Detect which cell encompasses the target text, then output its (X, Y) center coordinate. 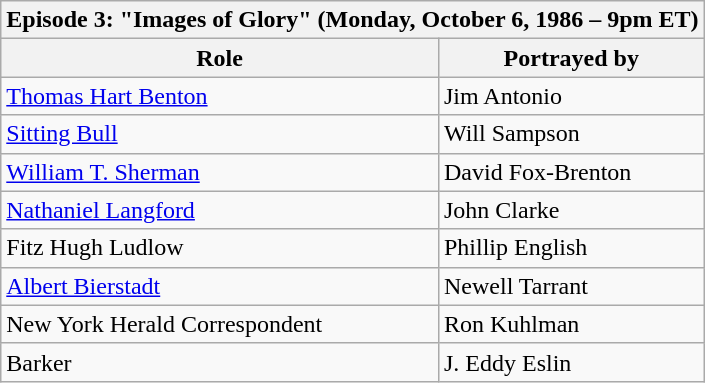
Phillip English (571, 248)
Ron Kuhlman (571, 324)
Nathaniel Langford (220, 210)
Newell Tarrant (571, 286)
Thomas Hart Benton (220, 96)
David Fox-Brenton (571, 172)
New York Herald Correspondent (220, 324)
Portrayed by (571, 58)
Albert Bierstadt (220, 286)
Fitz Hugh Ludlow (220, 248)
Episode 3: "Images of Glory" (Monday, October 6, 1986 – 9pm ET) (352, 20)
Barker (220, 362)
Role (220, 58)
William T. Sherman (220, 172)
John Clarke (571, 210)
Will Sampson (571, 134)
Sitting Bull (220, 134)
Jim Antonio (571, 96)
J. Eddy Eslin (571, 362)
